Determine the [X, Y] coordinate at the center of the cell enclosing the given text.  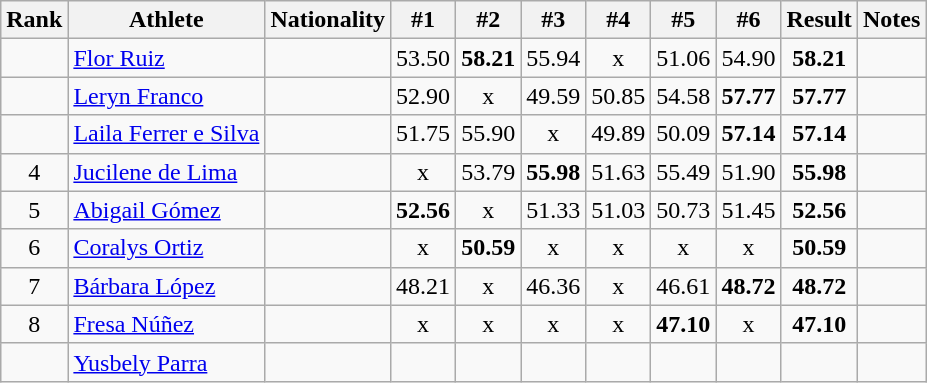
Abigail Gómez [166, 210]
46.61 [684, 286]
51.63 [618, 172]
49.89 [618, 134]
55.94 [554, 58]
54.90 [748, 58]
#6 [748, 20]
51.90 [748, 172]
7 [34, 286]
#1 [424, 20]
8 [34, 324]
6 [34, 248]
Rank [34, 20]
Result [819, 20]
Jucilene de Lima [166, 172]
Flor Ruiz [166, 58]
49.59 [554, 96]
48.21 [424, 286]
55.90 [488, 134]
Yusbely Parra [166, 362]
5 [34, 210]
#3 [554, 20]
51.45 [748, 210]
4 [34, 172]
51.75 [424, 134]
46.36 [554, 286]
51.03 [618, 210]
53.79 [488, 172]
Leryn Franco [166, 96]
Coralys Ortiz [166, 248]
53.50 [424, 58]
Fresa Núñez [166, 324]
Bárbara López [166, 286]
Laila Ferrer e Silva [166, 134]
Nationality [328, 20]
#2 [488, 20]
51.06 [684, 58]
50.85 [618, 96]
50.73 [684, 210]
#5 [684, 20]
54.58 [684, 96]
51.33 [554, 210]
50.09 [684, 134]
55.49 [684, 172]
#4 [618, 20]
52.90 [424, 96]
Athlete [166, 20]
Notes [891, 20]
